For the text-containing cell, return its midpoint in (X, Y) coordinate format. 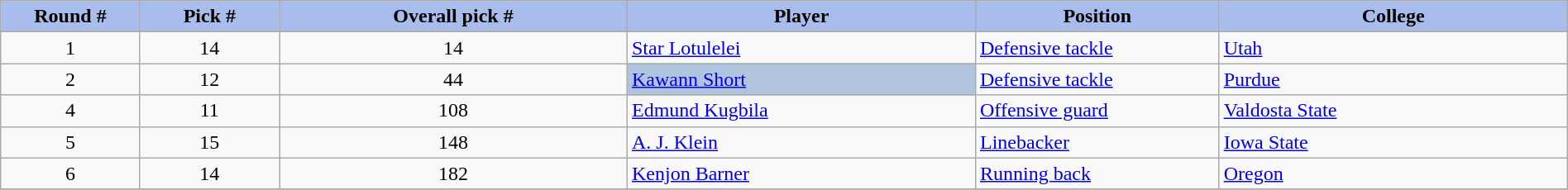
Pick # (209, 17)
108 (453, 111)
2 (70, 79)
Round # (70, 17)
Kenjon Barner (801, 173)
Kawann Short (801, 79)
148 (453, 142)
Linebacker (1097, 142)
5 (70, 142)
Iowa State (1393, 142)
11 (209, 111)
44 (453, 79)
4 (70, 111)
College (1393, 17)
A. J. Klein (801, 142)
Utah (1393, 48)
Star Lotulelei (801, 48)
Offensive guard (1097, 111)
Edmund Kugbila (801, 111)
Running back (1097, 173)
15 (209, 142)
182 (453, 173)
6 (70, 173)
Valdosta State (1393, 111)
Player (801, 17)
Position (1097, 17)
12 (209, 79)
1 (70, 48)
Oregon (1393, 173)
Overall pick # (453, 17)
Purdue (1393, 79)
